From the cell containing the given text, extract its center point as [x, y] coordinate. 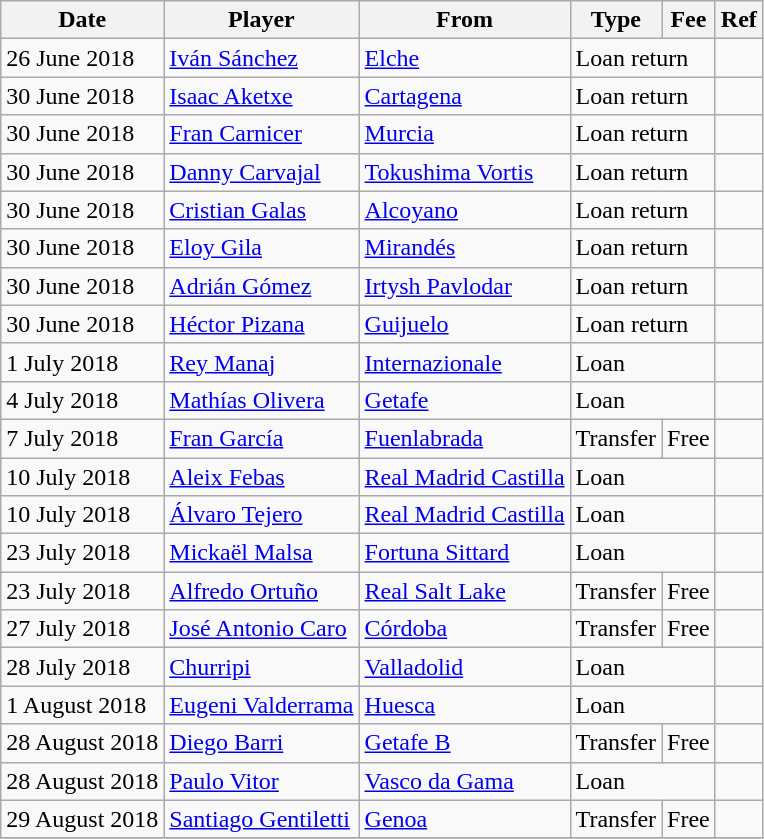
Tokushima Vortis [464, 172]
Adrián Gómez [262, 286]
29 August 2018 [82, 819]
Córdoba [464, 629]
Héctor Pizana [262, 324]
Elche [464, 58]
Cartagena [464, 96]
1 July 2018 [82, 362]
Aleix Febas [262, 477]
Isaac Aketxe [262, 96]
Internazionale [464, 362]
Getafe [464, 400]
Iván Sánchez [262, 58]
Paulo Vitor [262, 781]
Genoa [464, 819]
Álvaro Tejero [262, 515]
Mickaël Malsa [262, 553]
27 July 2018 [82, 629]
Huesca [464, 705]
Fee [689, 20]
1 August 2018 [82, 705]
Churripi [262, 667]
Type [616, 20]
Real Salt Lake [464, 591]
Vasco da Gama [464, 781]
Mirandés [464, 248]
Mathías Olivera [262, 400]
Fuenlabrada [464, 438]
From [464, 20]
Valladolid [464, 667]
Alfredo Ortuño [262, 591]
Cristian Galas [262, 210]
Player [262, 20]
Eloy Gila [262, 248]
4 July 2018 [82, 400]
7 July 2018 [82, 438]
Date [82, 20]
Santiago Gentiletti [262, 819]
Eugeni Valderrama [262, 705]
Getafe B [464, 743]
Ref [738, 20]
Fortuna Sittard [464, 553]
Guijuelo [464, 324]
Irtysh Pavlodar [464, 286]
Alcoyano [464, 210]
José Antonio Caro [262, 629]
Danny Carvajal [262, 172]
28 July 2018 [82, 667]
Diego Barri [262, 743]
Murcia [464, 134]
Fran Carnicer [262, 134]
26 June 2018 [82, 58]
Rey Manaj [262, 362]
Fran García [262, 438]
